From the cell containing the given text, extract its center point as [X, Y] coordinate. 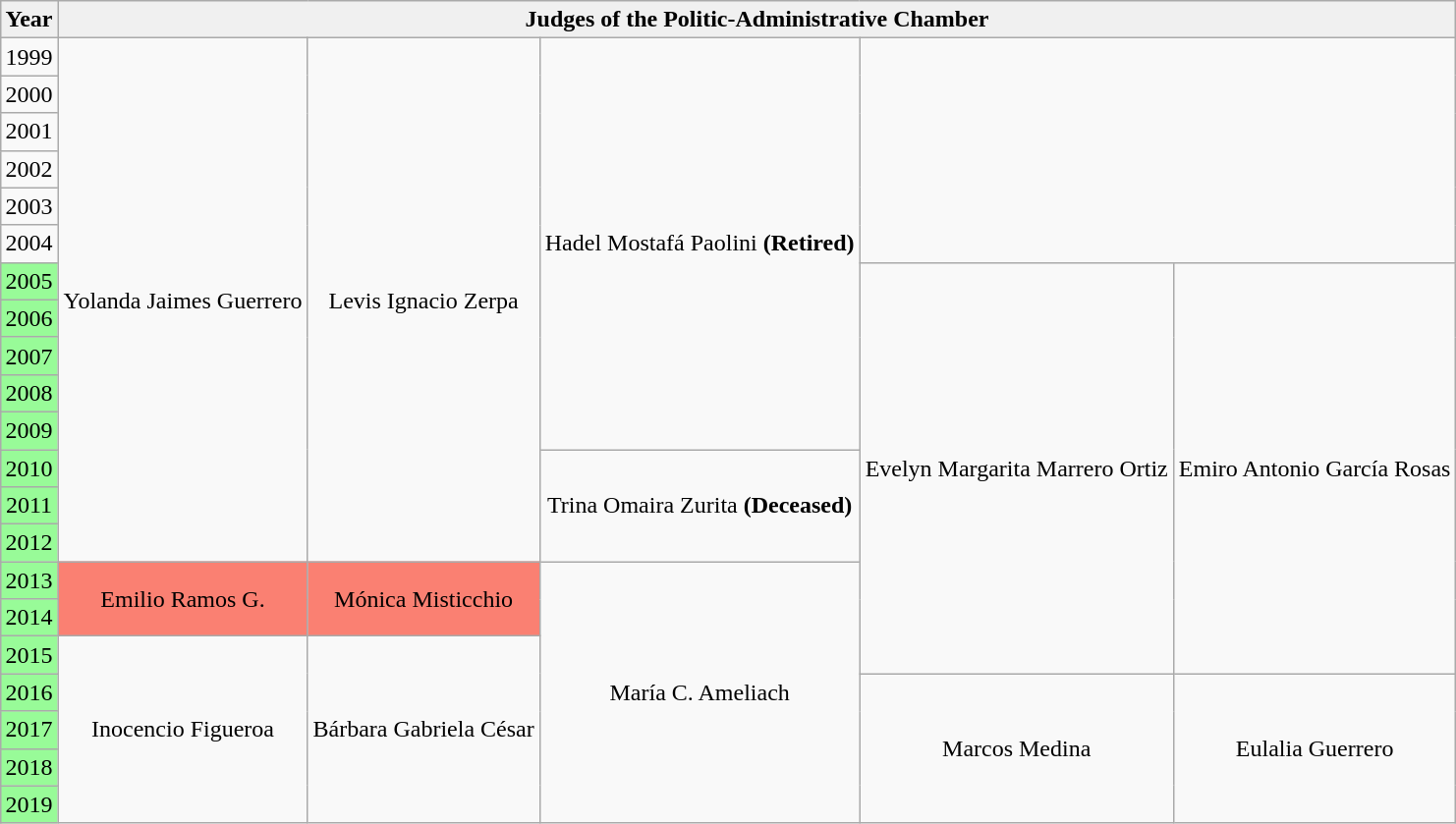
Bárbara Gabriela César [423, 730]
2011 [29, 506]
2008 [29, 393]
2002 [29, 169]
2005 [29, 281]
2013 [29, 580]
Evelyn Margarita Marrero Ortiz [1016, 467]
Eulalia Guerrero [1315, 748]
2015 [29, 655]
Trina Omaira Zurita (Deceased) [700, 506]
Emiro Antonio García Rosas [1315, 467]
2018 [29, 767]
Mónica Misticchio [423, 599]
2003 [29, 206]
2006 [29, 318]
2000 [29, 94]
2016 [29, 692]
2001 [29, 132]
2012 [29, 543]
2019 [29, 804]
2010 [29, 468]
María C. Ameliach [700, 692]
Judges of the Politic-Administrative Chamber [756, 20]
2014 [29, 618]
Marcos Medina [1016, 748]
2009 [29, 430]
Levis Ignacio Zerpa [423, 301]
2017 [29, 730]
2007 [29, 356]
1999 [29, 57]
Inocencio Figueroa [183, 730]
Year [29, 20]
2004 [29, 244]
Yolanda Jaimes Guerrero [183, 301]
Hadel Mostafá Paolini (Retired) [700, 244]
Emilio Ramos G. [183, 599]
